Return the [x, y] coordinate for the center point of the cell that contains the specified text.  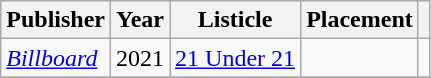
2021 [140, 58]
Publisher [56, 20]
21 Under 21 [236, 58]
Year [140, 20]
Placement [360, 20]
Listicle [236, 20]
Billboard [56, 58]
